Capture the cell that displays the provided text and extract its (X, Y) central coordinate. 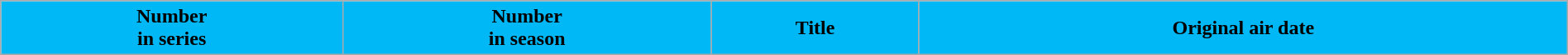
Title (815, 28)
Numberin season (526, 28)
Original air date (1243, 28)
Numberin series (172, 28)
